Pinpoint the cell where the given text exists, returning its [X, Y] midpoint coordinate. 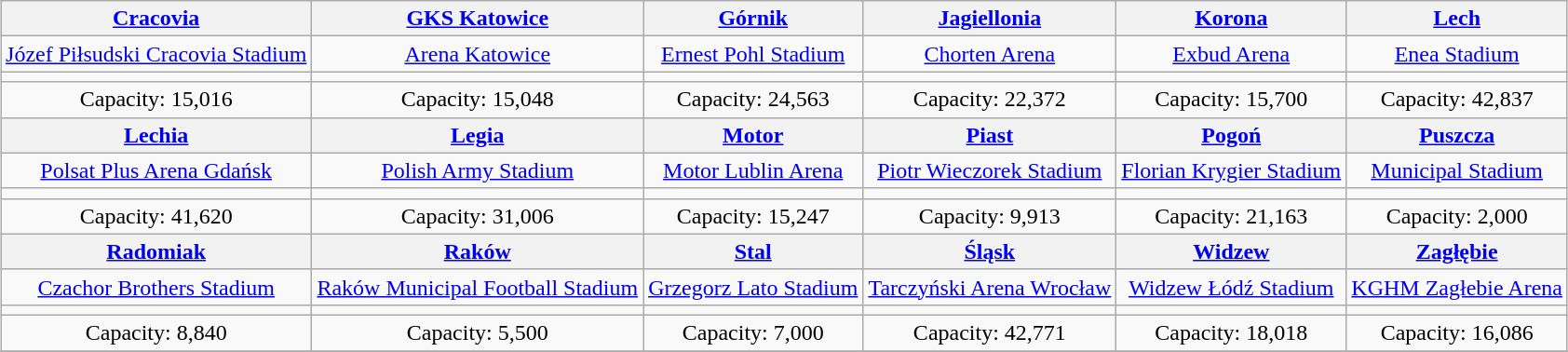
Zagłębie [1457, 251]
Radomiak [156, 251]
Motor Lublin Arena [753, 170]
Florian Krygier Stadium [1231, 170]
Ernest Pohl Stadium [753, 54]
Widzew [1231, 251]
Raków [478, 251]
Municipal Stadium [1457, 170]
Capacity: 22,372 [990, 100]
Capacity: 15,700 [1231, 100]
Korona [1231, 19]
Pogoń [1231, 135]
Capacity: 7,000 [753, 332]
Śląsk [990, 251]
KGHM Zagłebie Arena [1457, 287]
Cracovia [156, 19]
Arena Katowice [478, 54]
Piast [990, 135]
Capacity: 9,913 [990, 216]
Piotr Wieczorek Stadium [990, 170]
Grzegorz Lato Stadium [753, 287]
Chorten Arena [990, 54]
Lechia [156, 135]
Polsat Plus Arena Gdańsk [156, 170]
Józef Piłsudski Cracovia Stadium [156, 54]
Puszcza [1457, 135]
Stal [753, 251]
Lech [1457, 19]
Capacity: 5,500 [478, 332]
Capacity: 15,016 [156, 100]
Jagiellonia [990, 19]
Capacity: 18,018 [1231, 332]
Exbud Arena [1231, 54]
Capacity: 8,840 [156, 332]
Capacity: 15,247 [753, 216]
Capacity: 24,563 [753, 100]
Capacity: 15,048 [478, 100]
Capacity: 41,620 [156, 216]
Raków Municipal Football Stadium [478, 287]
Tarczyński Arena Wrocław [990, 287]
Górnik [753, 19]
Legia [478, 135]
Capacity: 16,086 [1457, 332]
Polish Army Stadium [478, 170]
Capacity: 2,000 [1457, 216]
Capacity: 31,006 [478, 216]
Motor [753, 135]
Capacity: 42,771 [990, 332]
Enea Stadium [1457, 54]
Capacity: 42,837 [1457, 100]
Capacity: 21,163 [1231, 216]
Widzew Łódź Stadium [1231, 287]
Czachor Brothers Stadium [156, 287]
GKS Katowice [478, 19]
